Find where the given text appears and provide that cell's center as [X, Y] coordinate. 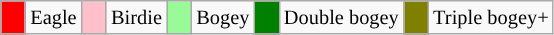
Birdie [136, 17]
Triple bogey+ [490, 17]
Double bogey [342, 17]
Eagle [53, 17]
Bogey [222, 17]
